Detect which cell encompasses the target text, then output its [X, Y] center coordinate. 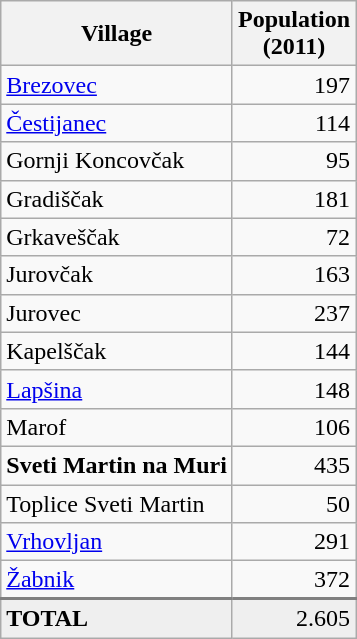
291 [294, 542]
Kapelščak [117, 351]
435 [294, 465]
Žabnik [117, 580]
Brezovec [117, 85]
237 [294, 313]
Sveti Martin na Muri [117, 465]
TOTAL [117, 618]
2.605 [294, 618]
Čestijanec [117, 123]
114 [294, 123]
Vrhovljan [117, 542]
Jurovec [117, 313]
163 [294, 275]
Population(2011) [294, 34]
Toplice Sveti Martin [117, 503]
148 [294, 389]
95 [294, 161]
106 [294, 427]
Lapšina [117, 389]
72 [294, 237]
Gornji Koncovčak [117, 161]
144 [294, 351]
197 [294, 85]
Jurovčak [117, 275]
Marof [117, 427]
Gradiščak [117, 199]
Grkaveščak [117, 237]
372 [294, 580]
50 [294, 503]
Village [117, 34]
181 [294, 199]
